Scan for the cell matching the given text and deliver its (x, y) coordinate at center. 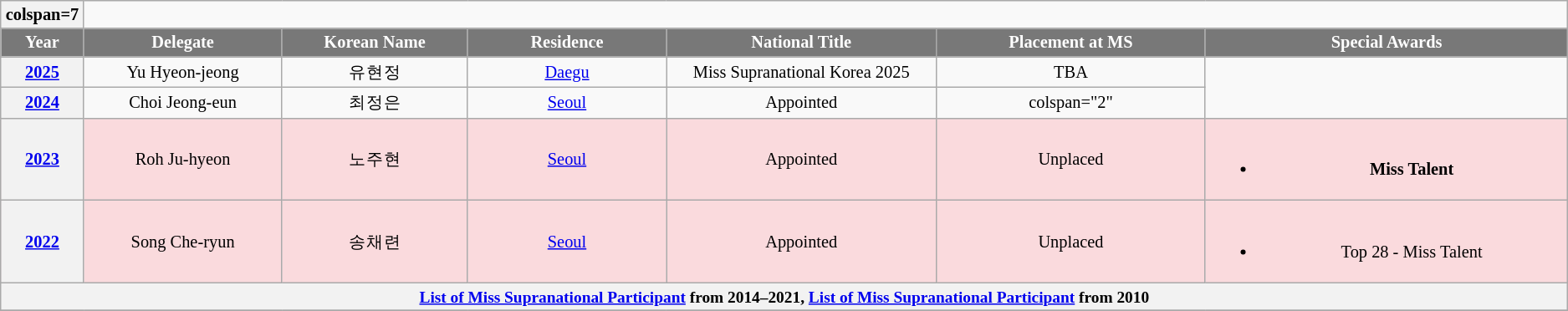
Korean Name (375, 43)
colspan="2" (1071, 102)
Song Che-ryun (182, 241)
송채련 (375, 241)
유현정 (375, 72)
Choi Jeong-eun (182, 102)
Miss Talent (1387, 159)
2023 (42, 159)
National Title (801, 43)
2022 (42, 241)
Roh Ju-hyeon (182, 159)
2024 (42, 102)
노주현 (375, 159)
Special Awards (1387, 43)
2025 (42, 72)
Residence (567, 43)
TBA (1071, 72)
Placement at MS (1071, 43)
Yu Hyeon-jeong (182, 72)
최정은 (375, 102)
colspan=7 (42, 14)
Year (42, 43)
Miss Supranational Korea 2025 (801, 72)
Delegate (182, 43)
Top 28 - Miss Talent (1387, 241)
Daegu (567, 72)
List of Miss Supranational Participant from 2014–2021, List of Miss Supranational Participant from 2010 (784, 296)
